Capture the cell that displays the provided text and extract its [X, Y] central coordinate. 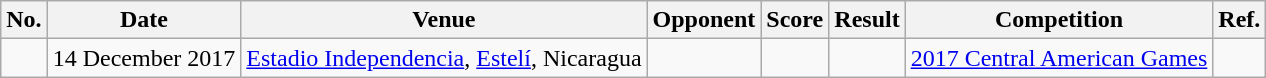
Date [144, 20]
14 December 2017 [144, 58]
Venue [444, 20]
2017 Central American Games [1059, 58]
Competition [1059, 20]
Score [795, 20]
No. [24, 20]
Ref. [1240, 20]
Result [867, 20]
Opponent [704, 20]
Estadio Independencia, Estelí, Nicaragua [444, 58]
